Output the (x, y) coordinate of the center of the cell containing the given text.  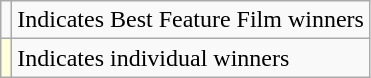
Indicates Best Feature Film winners (191, 20)
Indicates individual winners (191, 58)
